Capture the cell that displays the provided text and extract its [X, Y] central coordinate. 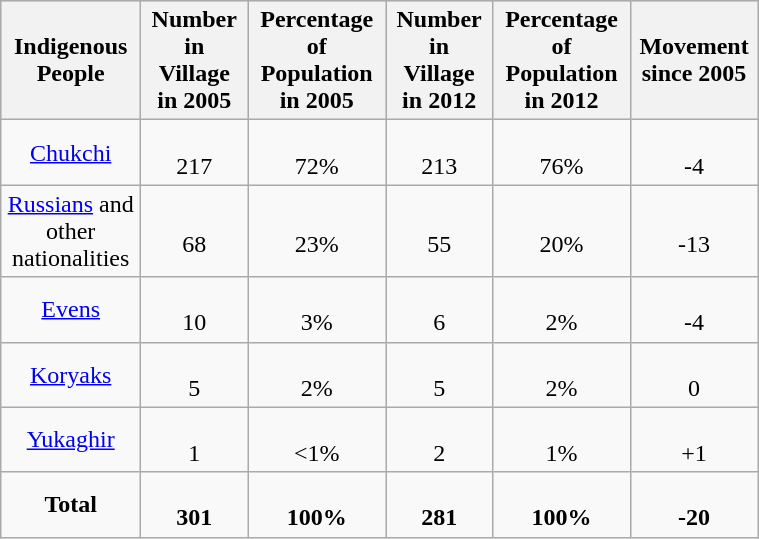
-13 [694, 231]
1 [194, 440]
Russians and other nationalities [71, 231]
76% [562, 152]
2 [440, 440]
Indigenous People [71, 60]
Koryaks [71, 374]
23% [317, 231]
301 [194, 504]
+1 [694, 440]
Number in Village in 2005 [194, 60]
Number in Village in 2012 [440, 60]
10 [194, 310]
Percentage of Population in 2005 [317, 60]
Chukchi [71, 152]
217 [194, 152]
68 [194, 231]
Evens [71, 310]
Movement since 2005 [694, 60]
Total [71, 504]
0 [694, 374]
6 [440, 310]
<1% [317, 440]
72% [317, 152]
213 [440, 152]
281 [440, 504]
Percentage of Population in 2012 [562, 60]
20% [562, 231]
-20 [694, 504]
Yukaghir [71, 440]
1% [562, 440]
55 [440, 231]
3% [317, 310]
